Scan for the cell matching the given text and deliver its (X, Y) coordinate at center. 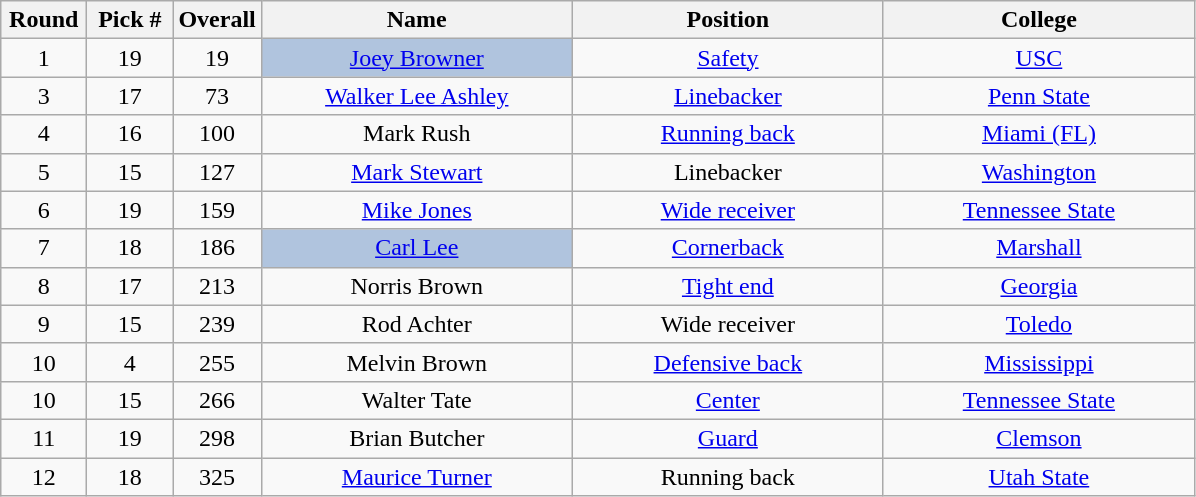
Carl Lee (416, 248)
Tight end (728, 286)
7 (44, 248)
Cornerback (728, 248)
266 (217, 400)
Norris Brown (416, 286)
73 (217, 96)
Georgia (1038, 286)
Miami (FL) (1038, 134)
Penn State (1038, 96)
Mike Jones (416, 210)
255 (217, 362)
Melvin Brown (416, 362)
Round (44, 20)
Washington (1038, 172)
Overall (217, 20)
Mark Stewart (416, 172)
100 (217, 134)
Marshall (1038, 248)
College (1038, 20)
159 (217, 210)
Walker Lee Ashley (416, 96)
298 (217, 438)
3 (44, 96)
127 (217, 172)
9 (44, 324)
1 (44, 58)
USC (1038, 58)
Position (728, 20)
186 (217, 248)
Center (728, 400)
Brian Butcher (416, 438)
Maurice Turner (416, 477)
Rod Achter (416, 324)
325 (217, 477)
Defensive back (728, 362)
Walter Tate (416, 400)
Pick # (130, 20)
239 (217, 324)
11 (44, 438)
Mark Rush (416, 134)
Utah State (1038, 477)
Clemson (1038, 438)
Safety (728, 58)
5 (44, 172)
Toledo (1038, 324)
6 (44, 210)
Mississippi (1038, 362)
12 (44, 477)
213 (217, 286)
Guard (728, 438)
16 (130, 134)
Joey Browner (416, 58)
Name (416, 20)
8 (44, 286)
